Scan for the cell matching the given text and deliver its (X, Y) coordinate at center. 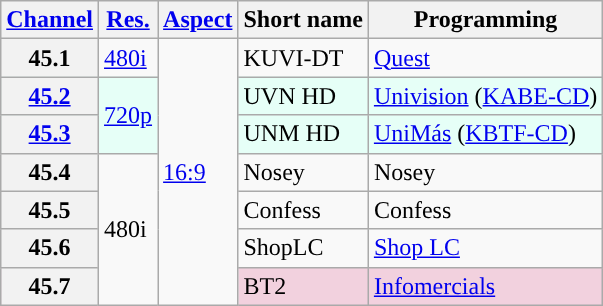
45.5 (50, 210)
Infomercials (485, 286)
Aspect (198, 20)
UVN HD (303, 96)
Programming (485, 20)
UniMás (KBTF-CD) (485, 134)
UNM HD (303, 134)
Univision (KABE-CD) (485, 96)
BT2 (303, 286)
45.3 (50, 134)
KUVI-DT (303, 58)
Res. (128, 20)
720p (128, 115)
Shop LC (485, 248)
ShopLC (303, 248)
Short name (303, 20)
45.4 (50, 172)
45.7 (50, 286)
16:9 (198, 172)
45.1 (50, 58)
Channel (50, 20)
Quest (485, 58)
45.6 (50, 248)
45.2 (50, 96)
